From the cell containing the given text, extract its center point as (X, Y) coordinate. 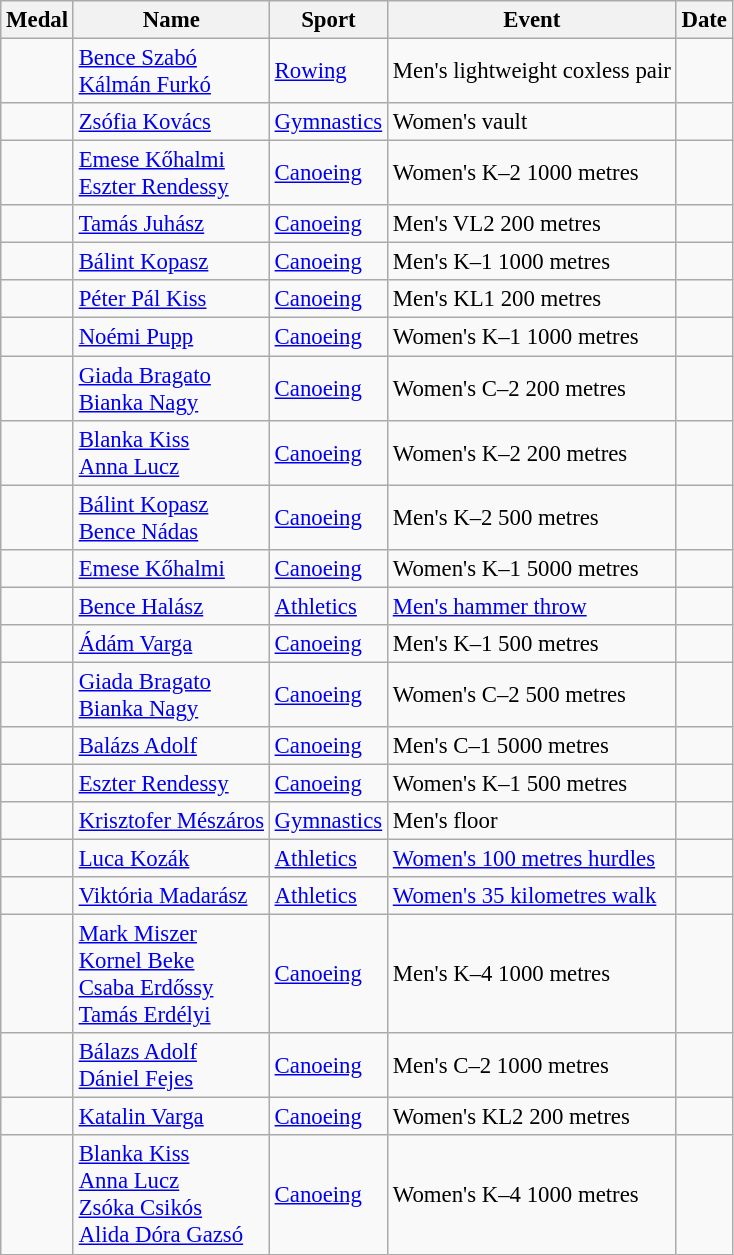
Women's K–1 1000 metres (532, 337)
Balázs Adolf (171, 746)
Men's floor (532, 821)
Emese Kőhalmi (171, 568)
Men's VL2 200 metres (532, 224)
Men's K–1 500 metres (532, 644)
Noémi Pupp (171, 337)
Women's KL2 200 metres (532, 1117)
Luca Kozák (171, 859)
Men's KL1 200 metres (532, 299)
Medal (38, 20)
Rowing (328, 72)
Date (704, 20)
Eszter Rendessy (171, 783)
Bálazs AdolfDániel Fejes (171, 1066)
Women's K–2 1000 metres (532, 174)
Women's C–2 500 metres (532, 694)
Men's K–2 500 metres (532, 518)
Bence Halász (171, 606)
Sport (328, 20)
Men's lightweight coxless pair (532, 72)
Zsófia Kovács (171, 122)
Péter Pál Kiss (171, 299)
Katalin Varga (171, 1117)
Event (532, 20)
Blanka KissAnna LuczZsóka CsikósAlida Dóra Gazsó (171, 1196)
Tamás Juhász (171, 224)
Krisztofer Mészáros (171, 821)
Bálint Kopasz (171, 262)
Emese KőhalmiEszter Rendessy (171, 174)
Men's C–2 1000 metres (532, 1066)
Women's K–1 500 metres (532, 783)
Women's vault (532, 122)
Mark MiszerKornel BekeCsaba ErdőssyTamás Erdélyi (171, 974)
Women's K–1 5000 metres (532, 568)
Women's K–2 200 metres (532, 452)
Men's hammer throw (532, 606)
Men's C–1 5000 metres (532, 746)
Women's C–2 200 metres (532, 388)
Men's K–4 1000 metres (532, 974)
Viktória Madarász (171, 896)
Women's K–4 1000 metres (532, 1196)
Bálint KopaszBence Nádas (171, 518)
Bence SzabóKálmán Furkó (171, 72)
Women's 35 kilometres walk (532, 896)
Blanka KissAnna Lucz (171, 452)
Women's 100 metres hurdles (532, 859)
Men's K–1 1000 metres (532, 262)
Ádám Varga (171, 644)
Name (171, 20)
